From the cell containing the given text, extract its center point as [x, y] coordinate. 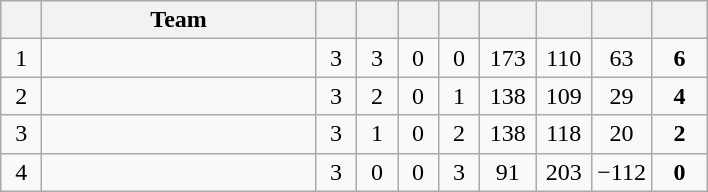
20 [622, 134]
173 [508, 58]
203 [564, 172]
109 [564, 96]
118 [564, 134]
−112 [622, 172]
29 [622, 96]
110 [564, 58]
Team [179, 20]
63 [622, 58]
91 [508, 172]
6 [679, 58]
